For the text-containing cell, return its midpoint in (x, y) coordinate format. 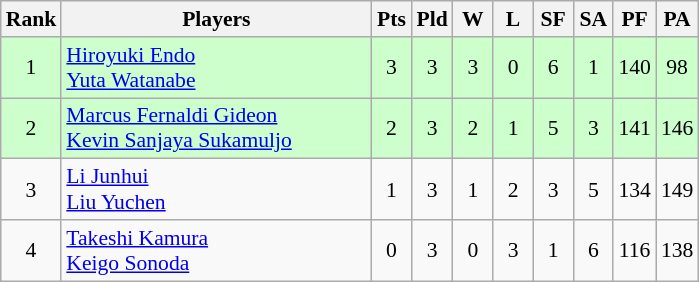
SA (593, 19)
116 (634, 250)
Marcus Fernaldi Gideon Kevin Sanjaya Sukamuljo (216, 128)
L (513, 19)
Players (216, 19)
Li Junhui Liu Yuchen (216, 190)
140 (634, 68)
W (473, 19)
PF (634, 19)
SF (553, 19)
146 (678, 128)
98 (678, 68)
Takeshi Kamura Keigo Sonoda (216, 250)
Pld (432, 19)
149 (678, 190)
134 (634, 190)
138 (678, 250)
Pts (391, 19)
Rank (32, 19)
PA (678, 19)
Hiroyuki Endo Yuta Watanabe (216, 68)
4 (32, 250)
141 (634, 128)
